Return (X, Y) of the center of cell containing provided text 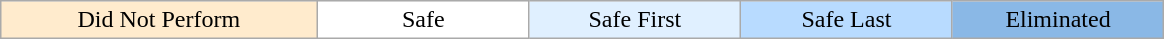
Safe Last (847, 20)
Did Not Perform (158, 20)
Eliminated (1058, 20)
Safe First (635, 20)
Safe (424, 20)
